Provide the (x, y) coordinate of the cell's center where the given text is located.  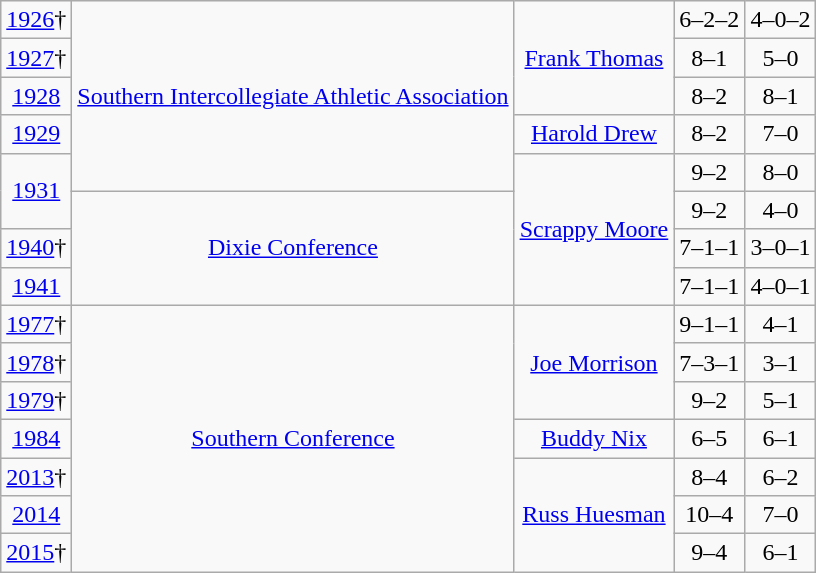
Southern Intercollegiate Athletic Association (293, 96)
1940† (36, 248)
5–1 (780, 400)
9–1–1 (710, 324)
6–5 (710, 438)
1929 (36, 134)
1941 (36, 286)
10–4 (710, 515)
1979† (36, 400)
4–0–1 (780, 286)
Harold Drew (594, 134)
4–1 (780, 324)
1926† (36, 20)
5–0 (780, 58)
9–4 (710, 553)
3–0–1 (780, 248)
1927† (36, 58)
Dixie Conference (293, 248)
Frank Thomas (594, 58)
2015† (36, 553)
2013† (36, 477)
1931 (36, 191)
1977† (36, 324)
Russ Huesman (594, 515)
Southern Conference (293, 438)
1978† (36, 362)
4–0 (780, 210)
1928 (36, 96)
Buddy Nix (594, 438)
7–3–1 (710, 362)
2014 (36, 515)
6–2 (780, 477)
1984 (36, 438)
3–1 (780, 362)
8–0 (780, 172)
8–4 (710, 477)
Joe Morrison (594, 362)
Scrappy Moore (594, 229)
4–0–2 (780, 20)
6–2–2 (710, 20)
